Detect which cell encompasses the target text, then output its [x, y] center coordinate. 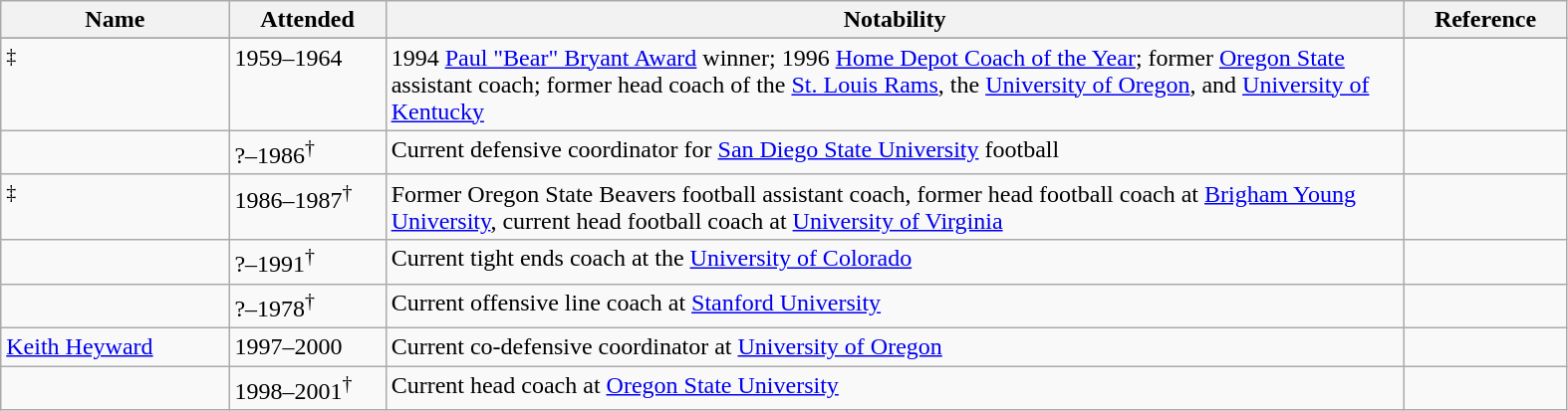
Current defensive coordinator for San Diego State University football [895, 153]
Current head coach at Oregon State University [895, 388]
Current offensive line coach at Stanford University [895, 307]
Current tight ends coach at the University of Colorado [895, 261]
Keith Heyward [116, 347]
Reference [1485, 20]
1986–1987† [307, 207]
1997–2000 [307, 347]
Name [116, 20]
?–1978† [307, 307]
Current co-defensive coordinator at University of Oregon [895, 347]
1959–1964 [307, 85]
1998–2001† [307, 388]
Attended [307, 20]
?–1986† [307, 153]
Notability [895, 20]
?–1991† [307, 261]
